Determine the (x, y) coordinate at the center of the cell enclosing the given text.  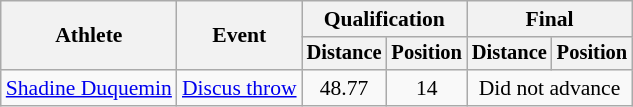
Did not advance (550, 88)
Event (240, 36)
Shadine Duquemin (89, 88)
48.77 (344, 88)
Final (550, 19)
14 (427, 88)
Discus throw (240, 88)
Qualification (384, 19)
Athlete (89, 36)
